Locate the cell with the specified text and output its (X, Y) center coordinate. 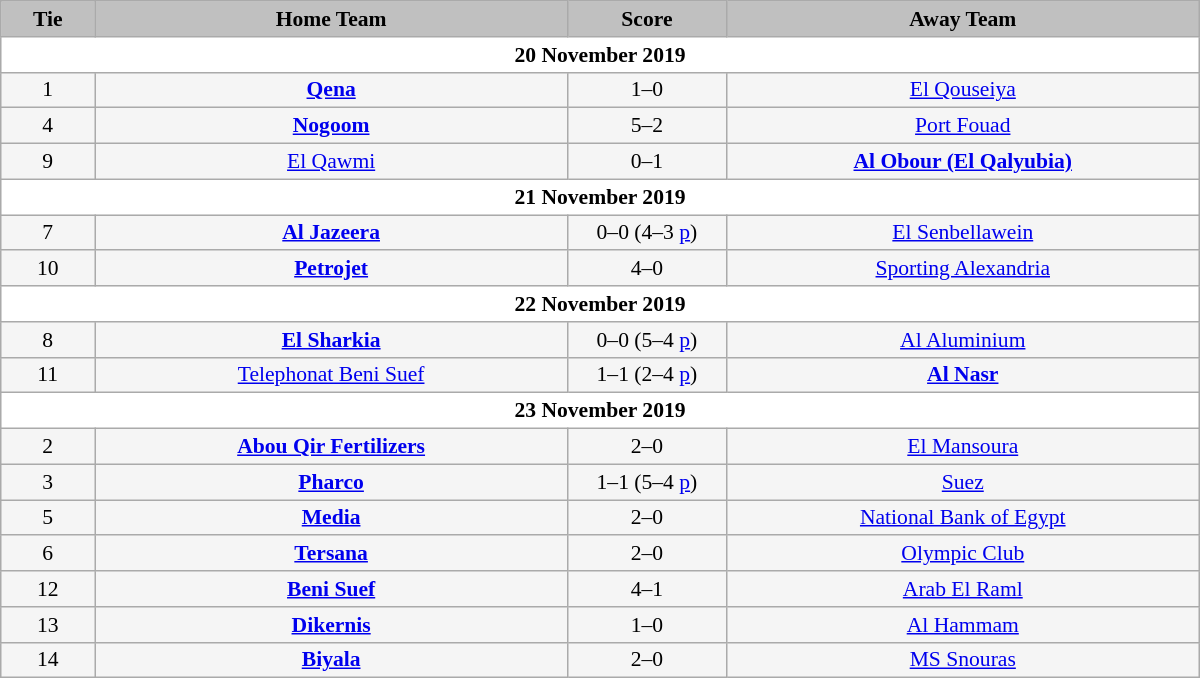
Nogoom (332, 126)
MS Snouras (962, 660)
Beni Suef (332, 589)
National Bank of Egypt (962, 518)
0–1 (648, 162)
4–0 (648, 269)
Score (648, 19)
Petrojet (332, 269)
Sporting Alexandria (962, 269)
Tie (48, 19)
14 (48, 660)
0–0 (5–4 p) (648, 340)
9 (48, 162)
5–2 (648, 126)
7 (48, 233)
El Qouseiya (962, 90)
El Senbellawein (962, 233)
Al Hammam (962, 625)
22 November 2019 (600, 304)
Tersana (332, 554)
Al Obour (El Qalyubia) (962, 162)
4–1 (648, 589)
El Sharkia (332, 340)
21 November 2019 (600, 197)
23 November 2019 (600, 411)
5 (48, 518)
0–0 (4–3 p) (648, 233)
13 (48, 625)
Port Fouad (962, 126)
1–1 (5–4 p) (648, 482)
4 (48, 126)
11 (48, 375)
3 (48, 482)
Biyala (332, 660)
Media (332, 518)
El Mansoura (962, 447)
20 November 2019 (600, 55)
12 (48, 589)
Al Jazeera (332, 233)
2 (48, 447)
1 (48, 90)
8 (48, 340)
El Qawmi (332, 162)
Home Team (332, 19)
6 (48, 554)
Olympic Club (962, 554)
Telephonat Beni Suef (332, 375)
Abou Qir Fertilizers (332, 447)
Qena (332, 90)
Al Nasr (962, 375)
Pharco (332, 482)
Suez (962, 482)
Arab El Raml (962, 589)
Dikernis (332, 625)
1–1 (2–4 p) (648, 375)
10 (48, 269)
Away Team (962, 19)
Al Aluminium (962, 340)
